Scan for the cell matching the given text and deliver its (x, y) coordinate at center. 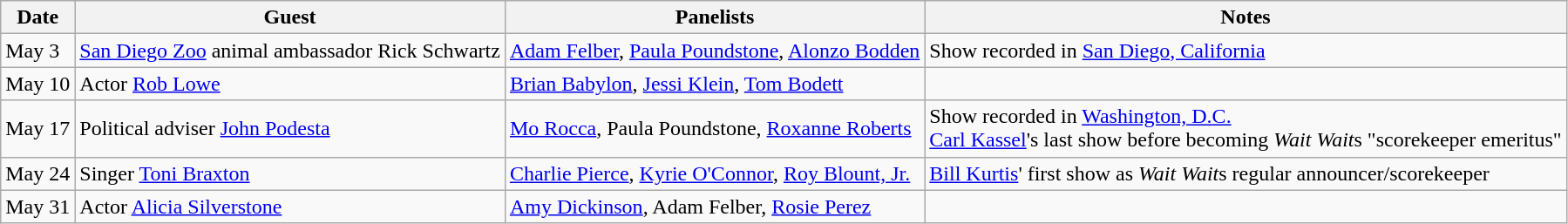
Brian Babylon, Jessi Klein, Tom Bodett (715, 84)
May 3 (38, 51)
Date (38, 17)
Show recorded in Washington, D.C.Carl Kassel's last show before becoming Wait Waits "scorekeeper emeritus" (1246, 129)
Singer Toni Braxton (290, 173)
May 31 (38, 207)
Actor Rob Lowe (290, 84)
Amy Dickinson, Adam Felber, Rosie Perez (715, 207)
San Diego Zoo animal ambassador Rick Schwartz (290, 51)
Charlie Pierce, Kyrie O'Connor, Roy Blount, Jr. (715, 173)
Bill Kurtis' first show as Wait Waits regular announcer/scorekeeper (1246, 173)
Adam Felber, Paula Poundstone, Alonzo Bodden (715, 51)
Panelists (715, 17)
May 10 (38, 84)
Actor Alicia Silverstone (290, 207)
Guest (290, 17)
Show recorded in San Diego, California (1246, 51)
Mo Rocca, Paula Poundstone, Roxanne Roberts (715, 129)
May 24 (38, 173)
May 17 (38, 129)
Notes (1246, 17)
Political adviser John Podesta (290, 129)
